Find where the given text appears and provide that cell's center as (x, y) coordinate. 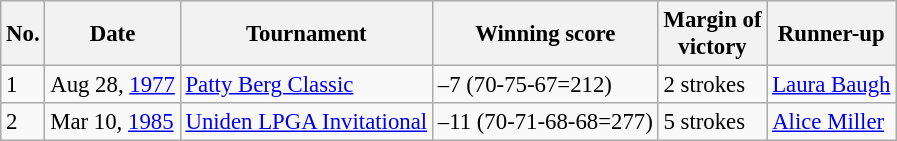
Laura Baugh (832, 85)
Date (112, 34)
–11 (70-71-68-68=277) (545, 122)
Uniden LPGA Invitational (306, 122)
Margin ofvictory (712, 34)
Alice Miller (832, 122)
Tournament (306, 34)
2 strokes (712, 85)
No. (23, 34)
Aug 28, 1977 (112, 85)
Patty Berg Classic (306, 85)
2 (23, 122)
1 (23, 85)
–7 (70-75-67=212) (545, 85)
Winning score (545, 34)
Mar 10, 1985 (112, 122)
Runner-up (832, 34)
5 strokes (712, 122)
